For the text-containing cell, return its midpoint in [x, y] coordinate format. 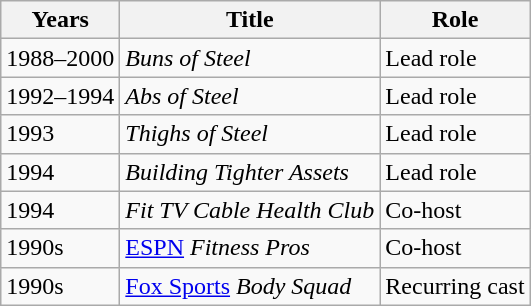
Thighs of Steel [250, 134]
Years [60, 20]
Buns of Steel [250, 58]
Abs of Steel [250, 96]
Title [250, 20]
1992–1994 [60, 96]
Role [455, 20]
ESPN Fitness Pros [250, 248]
1993 [60, 134]
Building Tighter Assets [250, 172]
Fit TV Cable Health Club [250, 210]
1988–2000 [60, 58]
Fox Sports Body Squad [250, 286]
Recurring cast [455, 286]
